Search for the cell housing the specified text and yield its [X, Y] center coordinate. 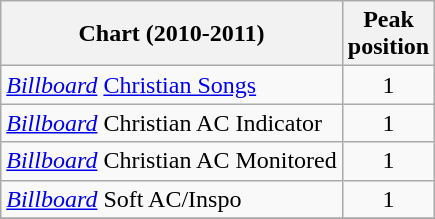
Chart (2010-2011) [172, 34]
Billboard Soft AC/Inspo [172, 199]
Billboard Christian AC Monitored [172, 161]
Billboard Christian Songs [172, 85]
Billboard Christian AC Indicator [172, 123]
Peakposition [388, 34]
